Locate the cell with the specified text and output its [X, Y] center coordinate. 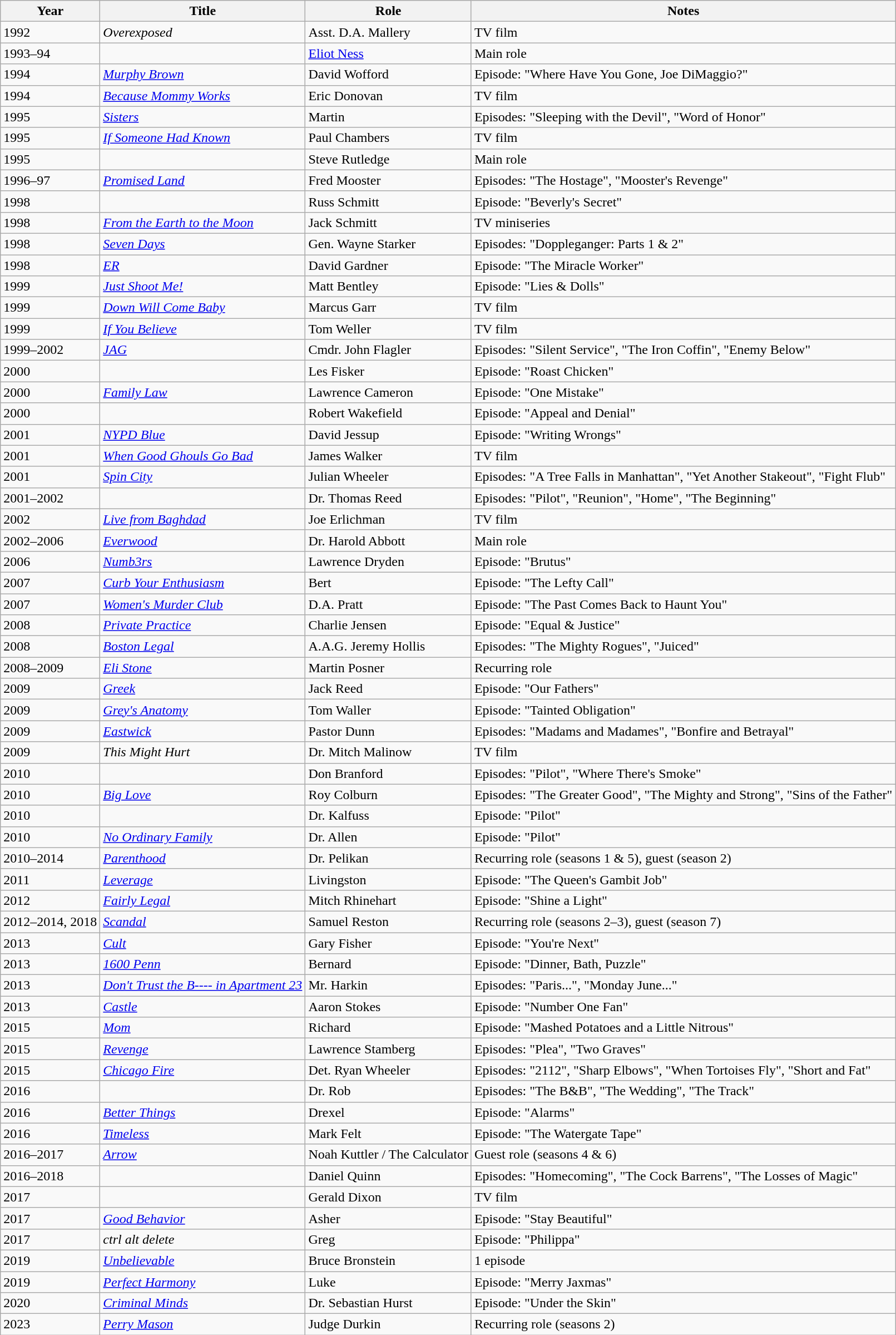
Eli Stone [202, 668]
Charlie Jensen [388, 625]
Episode: "The Miracle Worker" [683, 265]
Julian Wheeler [388, 477]
Episodes: "The Hostage", "Mooster's Revenge" [683, 180]
Role [388, 11]
TV miniseries [683, 223]
Don Branford [388, 774]
Det. Ryan Wheeler [388, 1070]
ER [202, 265]
2006 [50, 561]
2012–2014, 2018 [50, 922]
Mom [202, 1028]
Robert Wakefield [388, 413]
Episodes: "The B&B", "The Wedding", "The Track" [683, 1091]
Lawrence Cameron [388, 392]
Cmdr. John Flagler [388, 350]
1992 [50, 32]
Everwood [202, 540]
Unbelievable [202, 1260]
Women's Murder Club [202, 604]
Russ Schmitt [388, 201]
Criminal Minds [202, 1303]
Episode: "Writing Wrongs" [683, 435]
Better Things [202, 1112]
Martin Posner [388, 668]
D.A. Pratt [388, 604]
David Jessup [388, 435]
Eric Donovan [388, 96]
James Walker [388, 456]
Recurring role (seasons 2–3), guest (season 7) [683, 922]
ctrl alt delete [202, 1239]
Dr. Sebastian Hurst [388, 1303]
Episode: "Shine a Light" [683, 900]
Big Love [202, 795]
Episode: "Under the Skin" [683, 1303]
Bernard [388, 964]
Timeless [202, 1134]
Castle [202, 1007]
Chicago Fire [202, 1070]
Asher [388, 1218]
Episodes: "Doppleganger: Parts 1 & 2" [683, 244]
Gen. Wayne Starker [388, 244]
Episode: "Equal & Justice" [683, 625]
Promised Land [202, 180]
Episode: "Our Fathers" [683, 689]
Episodes: "Pilot", "Reunion", "Home", "The Beginning" [683, 498]
Episode: "Roast Chicken" [683, 371]
Matt Bentley [388, 287]
Bert [388, 583]
Greg [388, 1239]
2001–2002 [50, 498]
Episode: "Dinner, Bath, Puzzle" [683, 964]
Joe Erlichman [388, 519]
Seven Days [202, 244]
Episodes: "The Mighty Rogues", "Juiced" [683, 647]
Richard [388, 1028]
Recurring role [683, 668]
David Wofford [388, 75]
Gerald Dixon [388, 1197]
Overexposed [202, 32]
Asst. D.A. Mallery [388, 32]
Title [202, 11]
Episode: "Tainted Obligation" [683, 710]
If Someone Had Known [202, 138]
Mitch Rhinehart [388, 900]
If You Believe [202, 329]
Guest role (seasons 4 & 6) [683, 1155]
Daniel Quinn [388, 1176]
David Gardner [388, 265]
Perry Mason [202, 1324]
When Good Ghouls Go Bad [202, 456]
Live from Baghdad [202, 519]
A.A.G. Jeremy Hollis [388, 647]
Greek [202, 689]
Samuel Reston [388, 922]
Dr. Mitch Malinow [388, 752]
Episode: "Lies & Dolls" [683, 287]
Revenge [202, 1049]
Aaron Stokes [388, 1007]
Down Will Come Baby [202, 308]
Leverage [202, 879]
Bruce Bronstein [388, 1260]
Dr. Kalfuss [388, 816]
Marcus Garr [388, 308]
1993–94 [50, 53]
JAG [202, 350]
Family Law [202, 392]
2010–2014 [50, 858]
2023 [50, 1324]
Episodes: "Paris...", "Monday June..." [683, 986]
Eastwick [202, 731]
Episodes: "Plea", "Two Graves" [683, 1049]
1999–2002 [50, 350]
Grey's Anatomy [202, 710]
Recurring role (seasons 1 & 5), guest (season 2) [683, 858]
Episode: "Where Have You Gone, Joe DiMaggio?" [683, 75]
2008–2009 [50, 668]
Episode: "Number One Fan" [683, 1007]
Episodes: "Pilot", "Where There's Smoke" [683, 774]
Livingston [388, 879]
Dr. Thomas Reed [388, 498]
Sisters [202, 117]
1 episode [683, 1260]
Dr. Harold Abbott [388, 540]
Judge Durkin [388, 1324]
Episode: "The Queen's Gambit Job" [683, 879]
Good Behavior [202, 1218]
Fairly Legal [202, 900]
Tom Weller [388, 329]
No Ordinary Family [202, 837]
This Might Hurt [202, 752]
2011 [50, 879]
Dr. Allen [388, 837]
2012 [50, 900]
Episode: "Mashed Potatoes and a Little Nitrous" [683, 1028]
2016–2017 [50, 1155]
Jack Schmitt [388, 223]
Episode: "Beverly's Secret" [683, 201]
Curb Your Enthusiasm [202, 583]
Scandal [202, 922]
Because Mommy Works [202, 96]
Parenthood [202, 858]
Episode: "The Past Comes Back to Haunt You" [683, 604]
Murphy Brown [202, 75]
Just Shoot Me! [202, 287]
Don't Trust the B---- in Apartment 23 [202, 986]
Eliot Ness [388, 53]
Dr. Rob [388, 1091]
Dr. Pelikan [388, 858]
Martin [388, 117]
Episodes: "Homecoming", "The Cock Barrens", "The Losses of Magic" [683, 1176]
Episodes: "Sleeping with the Devil", "Word of Honor" [683, 117]
Episodes: "A Tree Falls in Manhattan", "Yet Another Stakeout", "Fight Flub" [683, 477]
Perfect Harmony [202, 1282]
Arrow [202, 1155]
Luke [388, 1282]
1996–97 [50, 180]
Fred Mooster [388, 180]
Recurring role (seasons 2) [683, 1324]
Paul Chambers [388, 138]
Episode: "You're Next" [683, 943]
Episode: "One Mistake" [683, 392]
Mr. Harkin [388, 986]
Episode: "Merry Jaxmas" [683, 1282]
Notes [683, 11]
Lawrence Dryden [388, 561]
Episode: "The Watergate Tape" [683, 1134]
Drexel [388, 1112]
Noah Kuttler / The Calculator [388, 1155]
Les Fisker [388, 371]
Episode: "Stay Beautiful" [683, 1218]
Episode: "Appeal and Denial" [683, 413]
NYPD Blue [202, 435]
Episode: "Philippa" [683, 1239]
2020 [50, 1303]
Cult [202, 943]
Episodes: "Silent Service", "The Iron Coffin", "Enemy Below" [683, 350]
Episodes: "The Greater Good", "The Mighty and Strong", "Sins of the Father" [683, 795]
Roy Colburn [388, 795]
Jack Reed [388, 689]
Numb3rs [202, 561]
2002–2006 [50, 540]
1600 Penn [202, 964]
Pastor Dunn [388, 731]
Mark Felt [388, 1134]
Lawrence Stamberg [388, 1049]
2016–2018 [50, 1176]
Gary Fisher [388, 943]
Private Practice [202, 625]
Spin City [202, 477]
Tom Waller [388, 710]
Episode: "The Lefty Call" [683, 583]
Steve Rutledge [388, 159]
Boston Legal [202, 647]
Year [50, 11]
Episode: "Brutus" [683, 561]
Episodes: "Madams and Madames", "Bonfire and Betrayal" [683, 731]
From the Earth to the Moon [202, 223]
2002 [50, 519]
Episode: "Alarms" [683, 1112]
Episodes: "2112", "Sharp Elbows", "When Tortoises Fly", "Short and Fat" [683, 1070]
